Scan for the cell matching the given text and deliver its (x, y) coordinate at center. 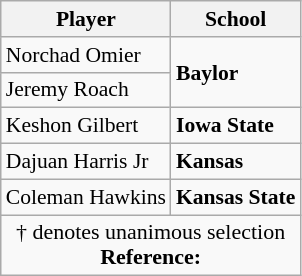
Kansas State (236, 197)
Baylor (236, 72)
Keshon Gilbert (86, 126)
† denotes unanimous selectionReference: (151, 246)
Dajuan Harris Jr (86, 162)
Iowa State (236, 126)
Player (86, 19)
School (236, 19)
Norchad Omier (86, 55)
Kansas (236, 162)
Jeremy Roach (86, 90)
Coleman Hawkins (86, 197)
